Capture the cell that displays the provided text and extract its [X, Y] central coordinate. 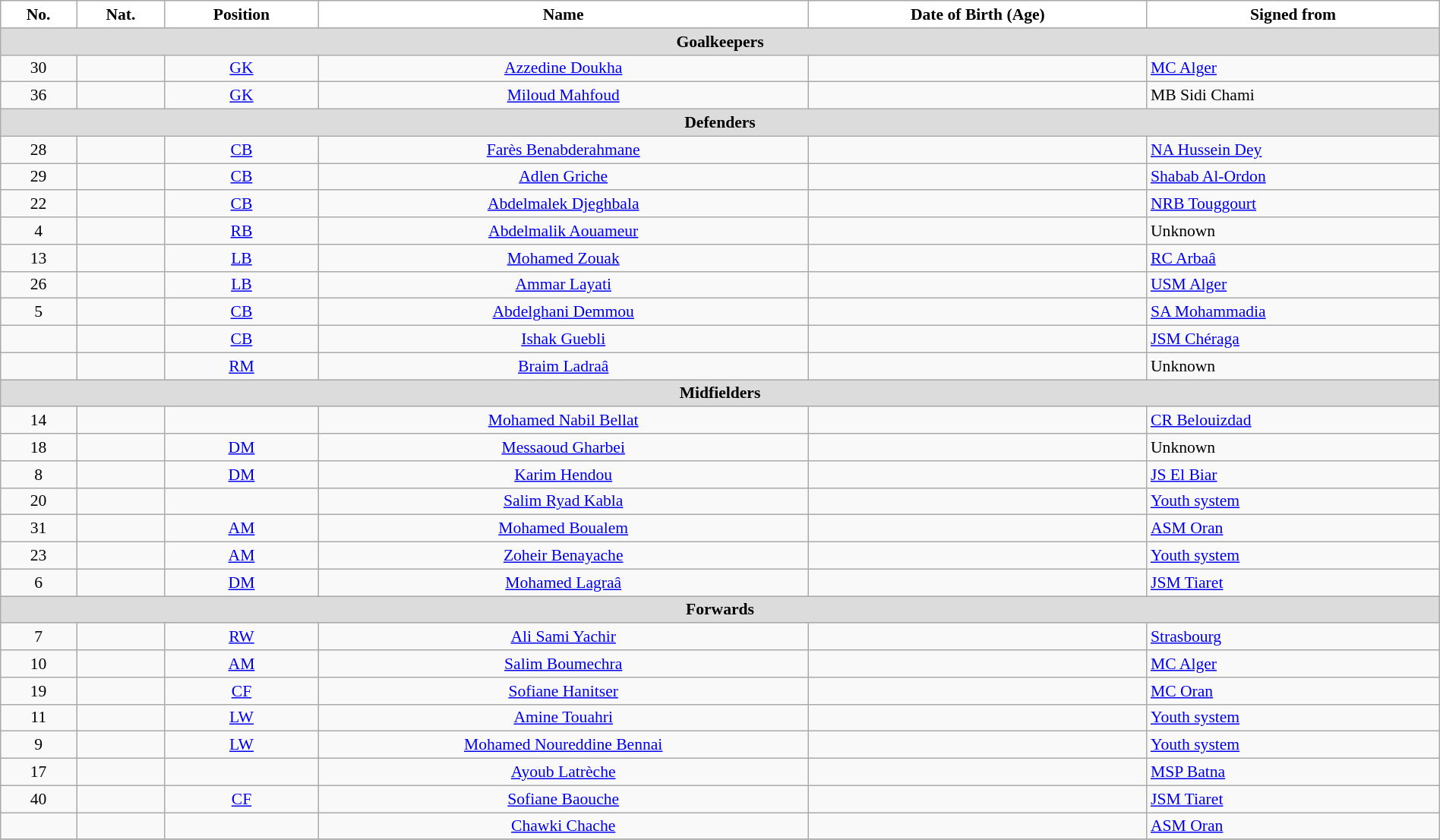
MC Oran [1293, 691]
5 [39, 312]
20 [39, 501]
36 [39, 96]
RB [242, 231]
Defenders [720, 123]
Karim Hendou [564, 475]
Abdelghani Demmou [564, 312]
JSM Chéraga [1293, 339]
14 [39, 421]
Abdelmalek Djeghbala [564, 204]
Messaoud Gharbei [564, 447]
CR Belouizdad [1293, 421]
Mohamed Nabil Bellat [564, 421]
Zoheir Benayache [564, 556]
Salim Ryad Kabla [564, 501]
Miloud Mahfoud [564, 96]
Ammar Layati [564, 285]
MSP Batna [1293, 772]
Mohamed Noureddine Bennai [564, 745]
Mohamed Lagraâ [564, 583]
Adlen Griche [564, 177]
Mohamed Zouak [564, 258]
Abdelmalik Aouameur [564, 231]
22 [39, 204]
Azzedine Doukha [564, 68]
Name [564, 14]
23 [39, 556]
RM [242, 366]
19 [39, 691]
28 [39, 150]
MB Sidi Chami [1293, 96]
6 [39, 583]
Farès Benabderahmane [564, 150]
7 [39, 637]
9 [39, 745]
13 [39, 258]
Signed from [1293, 14]
RC Arbaâ [1293, 258]
29 [39, 177]
RW [242, 637]
17 [39, 772]
18 [39, 447]
NA Hussein Dey [1293, 150]
Shabab Al-Ordon [1293, 177]
11 [39, 718]
Ayoub Latrèche [564, 772]
Position [242, 14]
40 [39, 799]
Sofiane Baouche [564, 799]
Chawki Chache [564, 826]
Ishak Guebli [564, 339]
10 [39, 664]
Date of Birth (Age) [978, 14]
Sofiane Hanitser [564, 691]
Goalkeepers [720, 42]
No. [39, 14]
Amine Touahri [564, 718]
4 [39, 231]
Braim Ladraâ [564, 366]
8 [39, 475]
SA Mohammadia [1293, 312]
Ali Sami Yachir [564, 637]
USM Alger [1293, 285]
Forwards [720, 610]
Midfielders [720, 393]
31 [39, 529]
NRB Touggourt [1293, 204]
Nat. [120, 14]
JS El Biar [1293, 475]
30 [39, 68]
Mohamed Boualem [564, 529]
26 [39, 285]
Strasbourg [1293, 637]
Salim Boumechra [564, 664]
